Determine the (x, y) coordinate at the center of the cell enclosing the given text.  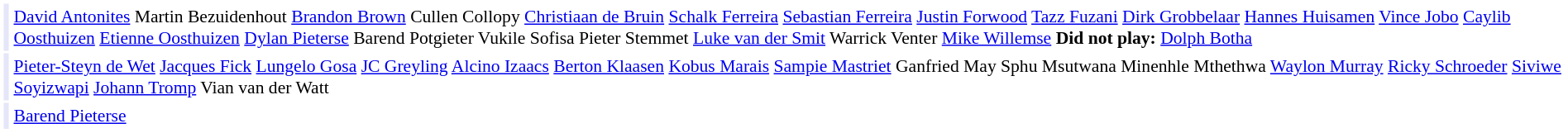
Barend Pieterse (788, 116)
